Pinpoint the cell where the given text exists, returning its [X, Y] midpoint coordinate. 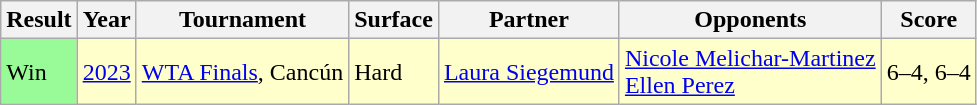
6–4, 6–4 [928, 72]
WTA Finals, Cancún [242, 72]
Score [928, 20]
Result [39, 20]
2023 [106, 72]
Hard [394, 72]
Laura Siegemund [528, 72]
Year [106, 20]
Win [39, 72]
Tournament [242, 20]
Nicole Melichar-Martinez Ellen Perez [750, 72]
Partner [528, 20]
Surface [394, 20]
Opponents [750, 20]
